Determine the (x, y) coordinate at the center of the cell enclosing the given text.  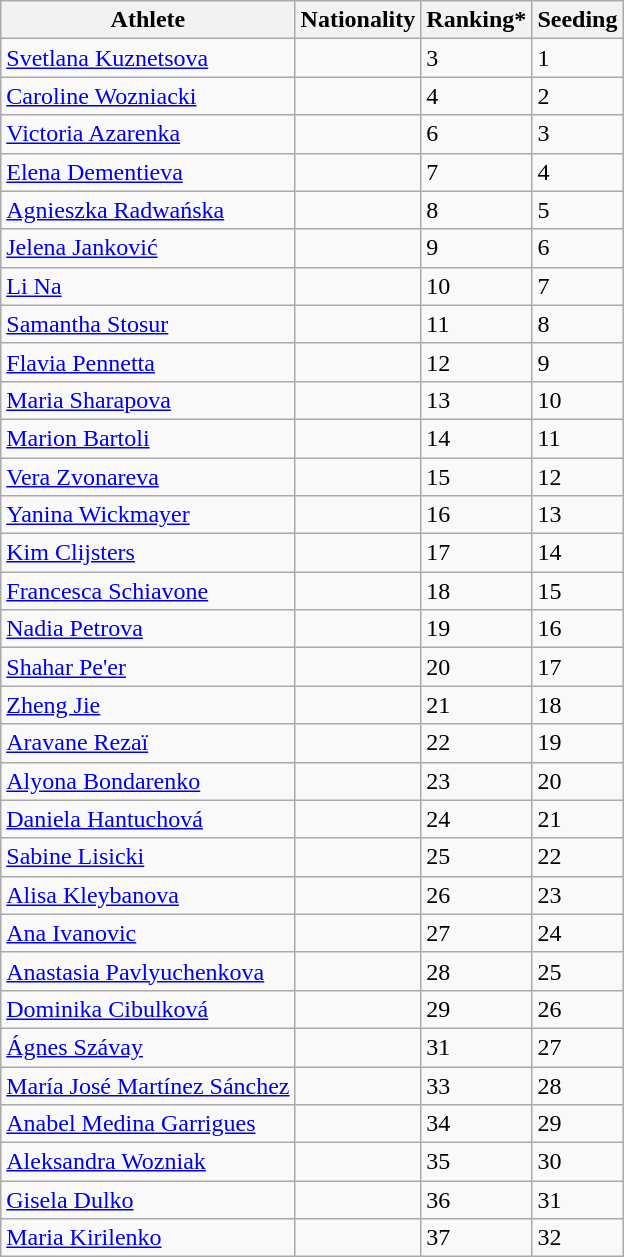
Francesca Schiavone (148, 591)
Zheng Jie (148, 705)
Shahar Pe'er (148, 667)
Ranking* (476, 20)
Anabel Medina Garrigues (148, 1124)
Caroline Wozniacki (148, 96)
33 (476, 1085)
Nationality (358, 20)
5 (578, 210)
Daniela Hantuchová (148, 819)
1 (578, 58)
Ana Ivanovic (148, 933)
Ágnes Szávay (148, 1047)
Athlete (148, 20)
Maria Kirilenko (148, 1238)
Aleksandra Wozniak (148, 1162)
Vera Zvonareva (148, 477)
Flavia Pennetta (148, 362)
34 (476, 1124)
Nadia Petrova (148, 629)
36 (476, 1200)
Seeding (578, 20)
35 (476, 1162)
Alisa Kleybanova (148, 895)
Alyona Bondarenko (148, 781)
Sabine Lisicki (148, 857)
Gisela Dulko (148, 1200)
Agnieszka Radwańska (148, 210)
Jelena Janković (148, 248)
Svetlana Kuznetsova (148, 58)
2 (578, 96)
Aravane Rezaï (148, 743)
Samantha Stosur (148, 324)
Kim Clijsters (148, 553)
Yanina Wickmayer (148, 515)
Maria Sharapova (148, 400)
Dominika Cibulková (148, 1009)
Anastasia Pavlyuchenkova (148, 971)
Marion Bartoli (148, 438)
37 (476, 1238)
Li Na (148, 286)
Elena Dementieva (148, 172)
32 (578, 1238)
María José Martínez Sánchez (148, 1085)
Victoria Azarenka (148, 134)
30 (578, 1162)
